Output the (x, y) coordinate of the center of the cell containing the given text.  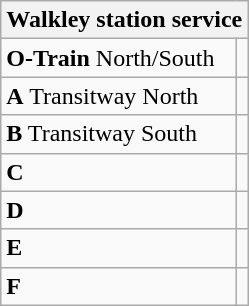
Walkley station service (124, 20)
O-Train North/South (118, 58)
D (118, 210)
F (118, 286)
B Transitway South (118, 134)
A Transitway North (118, 96)
E (118, 248)
C (118, 172)
